Return the (X, Y) coordinate for the center point of the cell that contains the specified text.  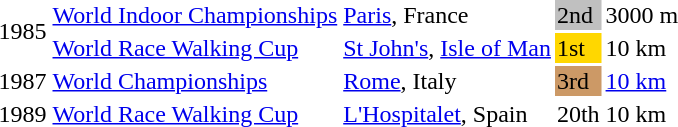
Paris, France (448, 15)
St John's, Isle of Man (448, 48)
World Race Walking Cup (195, 48)
Rome, Italy (448, 81)
World Indoor Championships (195, 15)
World Championships (195, 81)
3rd (578, 81)
1st (578, 48)
2nd (578, 15)
